Find where the given text appears and provide that cell's center as [X, Y] coordinate. 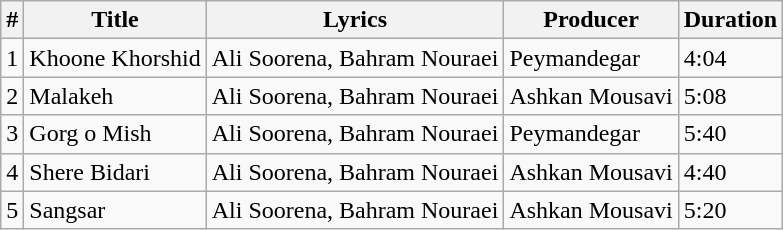
Producer [591, 20]
1 [12, 58]
Malakeh [115, 96]
5:40 [730, 134]
Gorg o Mish [115, 134]
Shere Bidari [115, 172]
3 [12, 134]
4:04 [730, 58]
Sangsar [115, 210]
2 [12, 96]
4:40 [730, 172]
Lyrics [355, 20]
5 [12, 210]
Title [115, 20]
5:08 [730, 96]
# [12, 20]
Khoone Khorshid [115, 58]
5:20 [730, 210]
4 [12, 172]
Duration [730, 20]
